Locate the cell with the specified text and output its (x, y) center coordinate. 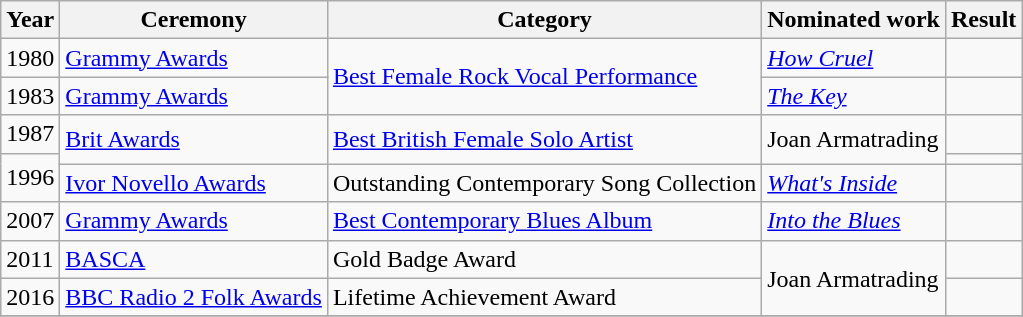
How Cruel (854, 58)
Category (544, 20)
Gold Badge Award (544, 259)
1996 (30, 178)
2011 (30, 259)
Ceremony (194, 20)
2016 (30, 297)
Result (983, 20)
Year (30, 20)
Ivor Novello Awards (194, 183)
1987 (30, 134)
Brit Awards (194, 140)
Into the Blues (854, 221)
Best British Female Solo Artist (544, 140)
BBC Radio 2 Folk Awards (194, 297)
Best Female Rock Vocal Performance (544, 77)
What's Inside (854, 183)
Nominated work (854, 20)
2007 (30, 221)
1980 (30, 58)
The Key (854, 96)
BASCA (194, 259)
Lifetime Achievement Award (544, 297)
Outstanding Contemporary Song Collection (544, 183)
1983 (30, 96)
Best Contemporary Blues Album (544, 221)
